From the cell containing the given text, extract its center point as [X, Y] coordinate. 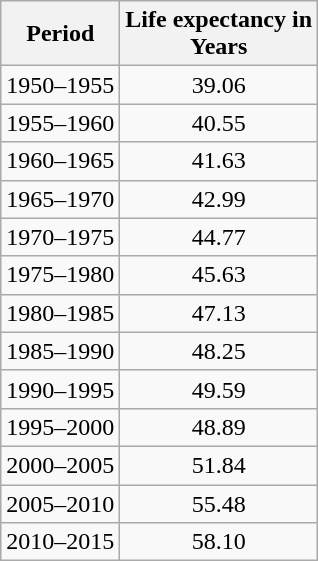
48.25 [219, 351]
41.63 [219, 161]
47.13 [219, 313]
48.89 [219, 427]
1980–1985 [60, 313]
1975–1980 [60, 275]
Period [60, 34]
1990–1995 [60, 389]
2005–2010 [60, 503]
1960–1965 [60, 161]
40.55 [219, 123]
39.06 [219, 85]
55.48 [219, 503]
Life expectancy in Years [219, 34]
2010–2015 [60, 542]
51.84 [219, 465]
2000–2005 [60, 465]
1965–1970 [60, 199]
1970–1975 [60, 237]
1955–1960 [60, 123]
1950–1955 [60, 85]
58.10 [219, 542]
42.99 [219, 199]
44.77 [219, 237]
1995–2000 [60, 427]
1985–1990 [60, 351]
49.59 [219, 389]
45.63 [219, 275]
